Locate the cell with the specified text and output its (x, y) center coordinate. 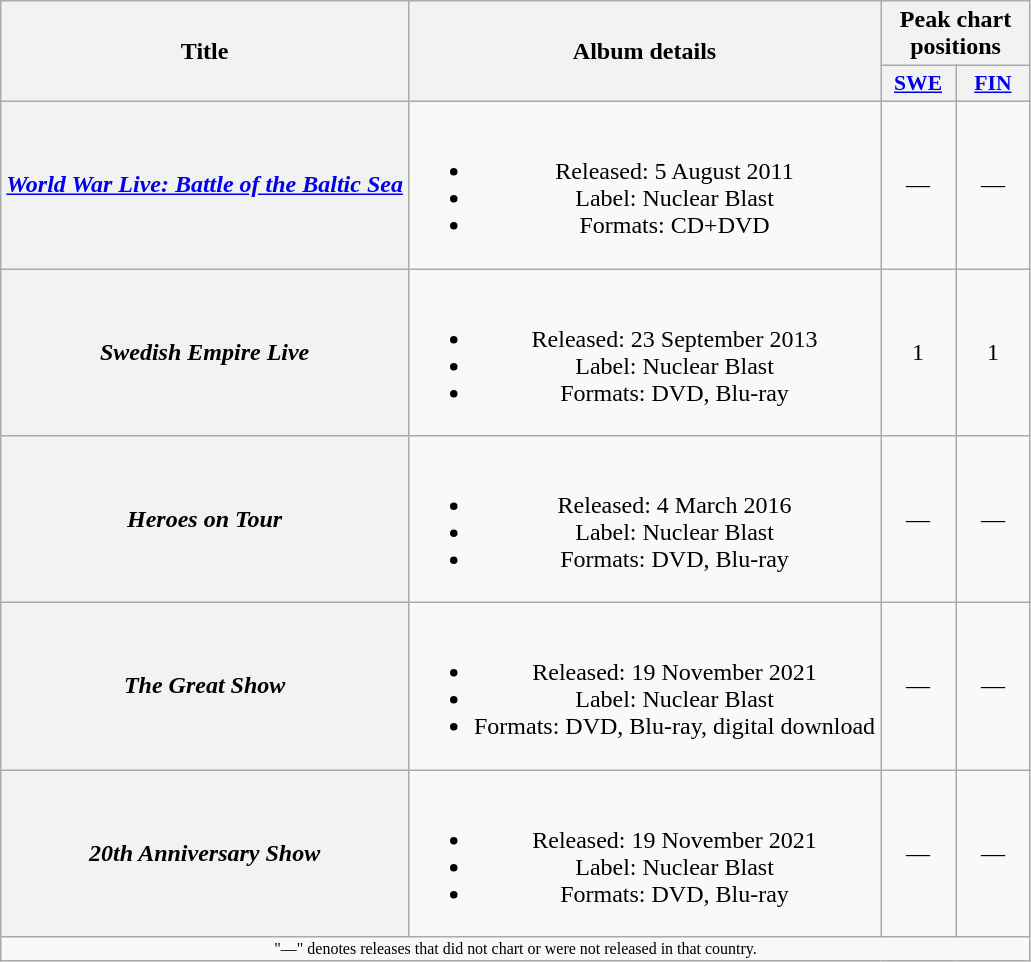
The Great Show (205, 686)
Released: 23 September 2013Label: Nuclear BlastFormats: DVD, Blu-ray (644, 352)
Released: 19 November 2021Label: Nuclear BlastFormats: DVD, Blu-ray, digital download (644, 686)
Released: 4 March 2016Label: Nuclear BlastFormats: DVD, Blu-ray (644, 520)
Title (205, 52)
Album details (644, 52)
FIN (994, 84)
Swedish Empire Live (205, 352)
World War Live: Battle of the Baltic Sea (205, 184)
Released: 19 November 2021Label: Nuclear BlastFormats: DVD, Blu-ray (644, 854)
"—" denotes releases that did not chart or were not released in that country. (516, 949)
SWE (918, 84)
Peak chart positions (956, 34)
Heroes on Tour (205, 520)
Released: 5 August 2011Label: Nuclear BlastFormats: CD+DVD (644, 184)
20th Anniversary Show (205, 854)
